Scan for the cell matching the given text and deliver its [X, Y] coordinate at center. 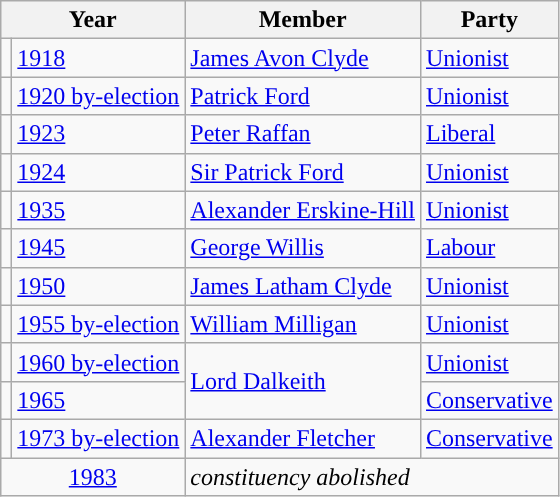
1950 [98, 286]
Sir Patrick Ford [303, 172]
Member [303, 20]
Alexander Erskine-Hill [303, 210]
Peter Raffan [303, 134]
1945 [98, 248]
James Latham Clyde [303, 286]
1935 [98, 210]
Patrick Ford [303, 96]
James Avon Clyde [303, 58]
1923 [98, 134]
Alexander Fletcher [303, 438]
1960 by-election [98, 362]
1920 by-election [98, 96]
1983 [93, 477]
Lord Dalkeith [303, 381]
1965 [98, 400]
William Milligan [303, 324]
1918 [98, 58]
Year [93, 20]
George Willis [303, 248]
1955 by-election [98, 324]
Liberal [489, 134]
1973 by-election [98, 438]
constituency abolished [372, 477]
1924 [98, 172]
Party [489, 20]
Labour [489, 248]
